Capture the cell that displays the provided text and extract its [x, y] central coordinate. 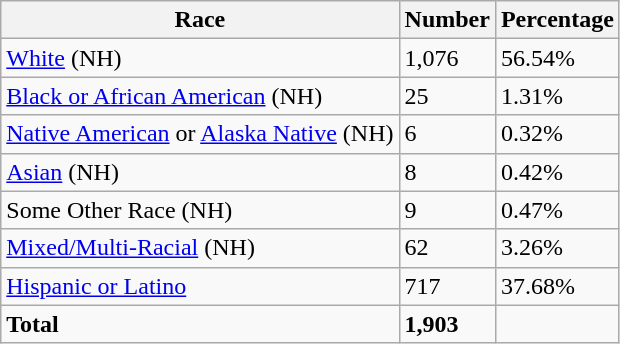
3.26% [557, 248]
9 [447, 210]
25 [447, 96]
Total [200, 324]
0.32% [557, 134]
Race [200, 20]
8 [447, 172]
717 [447, 286]
Mixed/Multi-Racial (NH) [200, 248]
Number [447, 20]
56.54% [557, 58]
Native American or Alaska Native (NH) [200, 134]
1,903 [447, 324]
6 [447, 134]
Black or African American (NH) [200, 96]
0.47% [557, 210]
37.68% [557, 286]
0.42% [557, 172]
Some Other Race (NH) [200, 210]
62 [447, 248]
Asian (NH) [200, 172]
1,076 [447, 58]
Hispanic or Latino [200, 286]
Percentage [557, 20]
1.31% [557, 96]
White (NH) [200, 58]
